For the text-containing cell, return its midpoint in [X, Y] coordinate format. 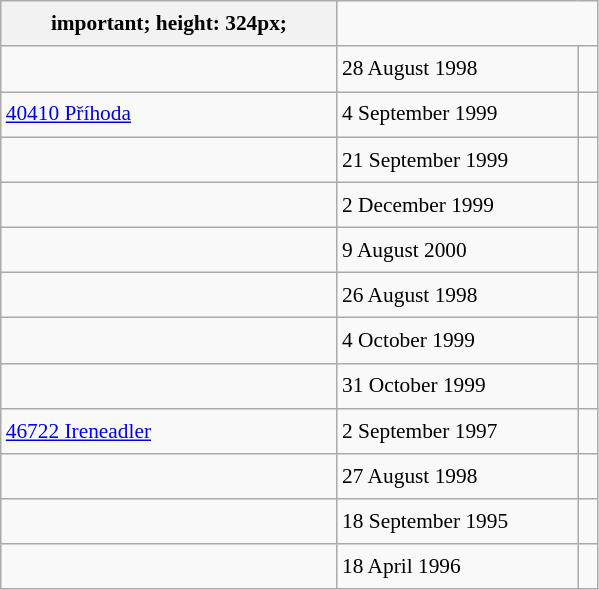
18 April 1996 [458, 566]
27 August 1998 [458, 476]
46722 Ireneadler [169, 430]
important; height: 324px; [169, 24]
21 September 1999 [458, 160]
9 August 2000 [458, 250]
4 September 1999 [458, 114]
26 August 1998 [458, 296]
4 October 1999 [458, 340]
31 October 1999 [458, 386]
2 September 1997 [458, 430]
28 August 1998 [458, 68]
2 December 1999 [458, 204]
18 September 1995 [458, 522]
40410 Příhoda [169, 114]
